Capture the cell that displays the provided text and extract its (x, y) central coordinate. 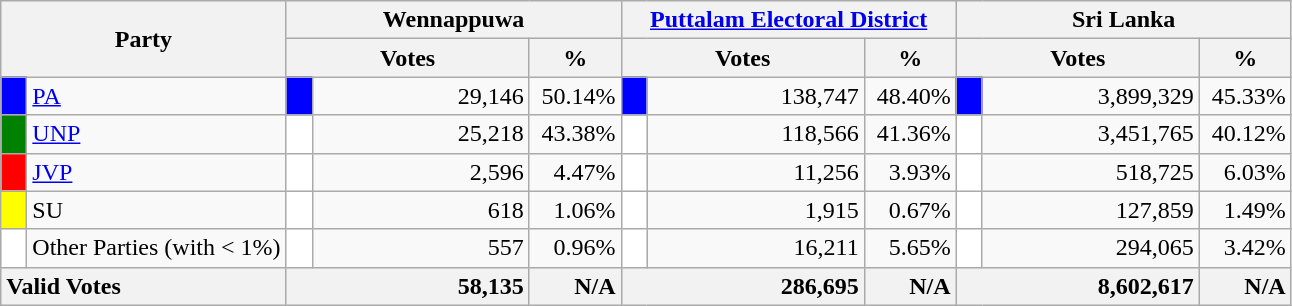
JVP (156, 172)
518,725 (1090, 172)
Party (144, 39)
58,135 (408, 286)
Wennappuwa (454, 20)
118,566 (756, 134)
1.49% (1245, 210)
557 (420, 248)
50.14% (575, 96)
Puttalam Electoral District (788, 20)
1,915 (756, 210)
3.93% (910, 172)
3.42% (1245, 248)
40.12% (1245, 134)
0.96% (575, 248)
43.38% (575, 134)
1.06% (575, 210)
29,146 (420, 96)
127,859 (1090, 210)
138,747 (756, 96)
UNP (156, 134)
PA (156, 96)
294,065 (1090, 248)
48.40% (910, 96)
8,602,617 (1078, 286)
618 (420, 210)
16,211 (756, 248)
41.36% (910, 134)
Valid Votes (144, 286)
3,899,329 (1090, 96)
5.65% (910, 248)
3,451,765 (1090, 134)
11,256 (756, 172)
0.67% (910, 210)
Other Parties (with < 1%) (156, 248)
45.33% (1245, 96)
6.03% (1245, 172)
4.47% (575, 172)
2,596 (420, 172)
Sri Lanka (1124, 20)
286,695 (742, 286)
SU (156, 210)
25,218 (420, 134)
